Return the [X, Y] coordinate for the center point of the cell that contains the specified text.  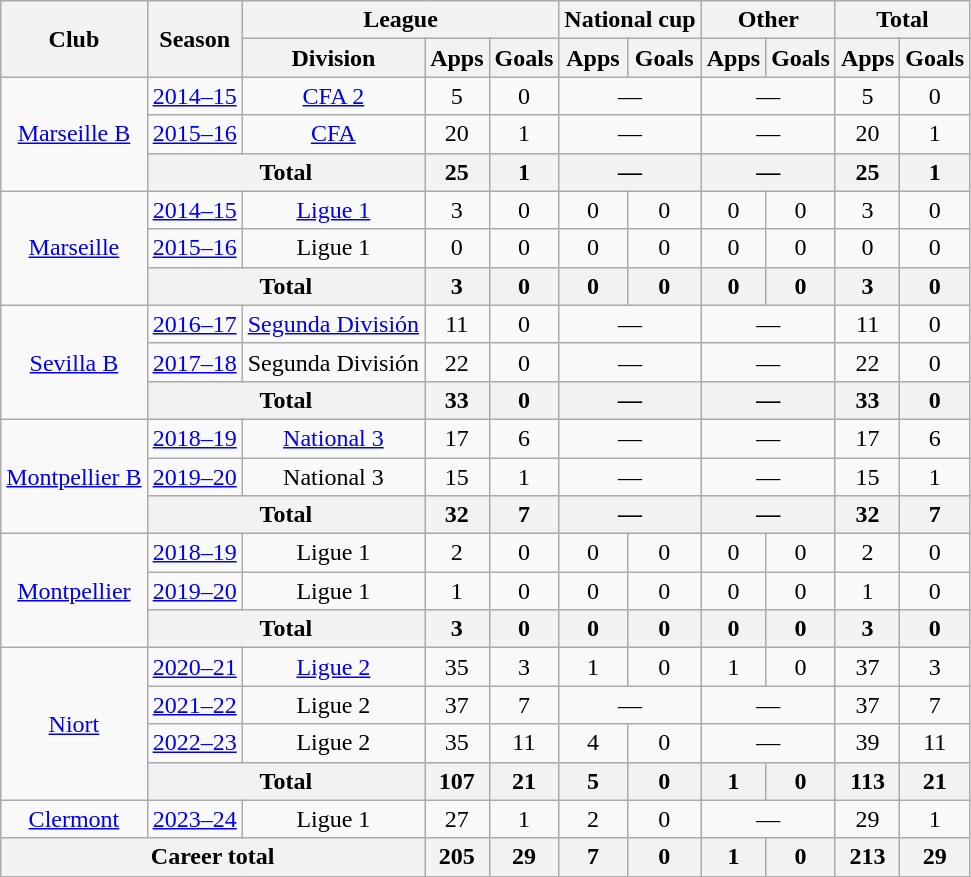
Clermont [74, 819]
Montpellier [74, 591]
2017–18 [194, 362]
CFA [333, 134]
CFA 2 [333, 96]
2020–21 [194, 667]
4 [593, 743]
2021–22 [194, 705]
National cup [630, 20]
2023–24 [194, 819]
27 [457, 819]
Season [194, 39]
Marseille B [74, 134]
Niort [74, 724]
205 [457, 857]
Sevilla B [74, 362]
39 [867, 743]
Montpellier B [74, 476]
2016–17 [194, 324]
107 [457, 781]
213 [867, 857]
Marseille [74, 248]
League [400, 20]
Division [333, 58]
Club [74, 39]
Career total [213, 857]
2022–23 [194, 743]
113 [867, 781]
Other [768, 20]
